For the text-containing cell, return its midpoint in [x, y] coordinate format. 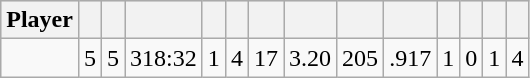
205 [360, 58]
3.20 [310, 58]
0 [472, 58]
.917 [410, 58]
318:32 [164, 58]
17 [266, 58]
Player [40, 20]
